Detect which cell encompasses the target text, then output its (X, Y) center coordinate. 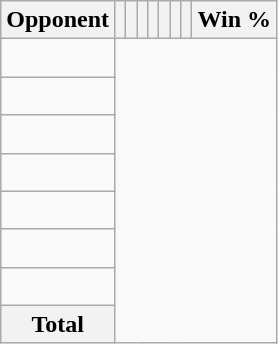
Win % (234, 20)
Total (58, 324)
Opponent (58, 20)
